Scan for the cell matching the given text and deliver its (X, Y) coordinate at center. 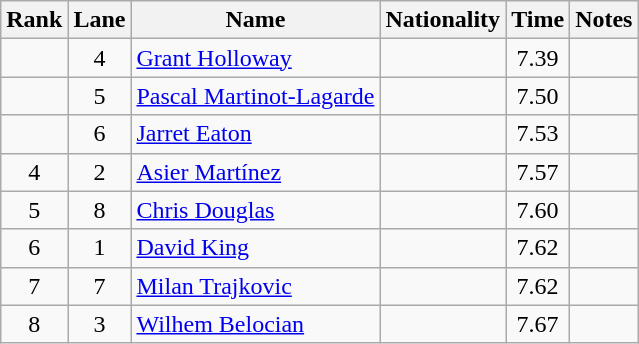
7.60 (538, 210)
7.53 (538, 134)
Grant Holloway (256, 58)
1 (100, 248)
Notes (604, 20)
7.57 (538, 172)
7.39 (538, 58)
Rank (34, 20)
Name (256, 20)
7.67 (538, 324)
7.50 (538, 96)
Nationality (443, 20)
Time (538, 20)
Asier Martínez (256, 172)
2 (100, 172)
Lane (100, 20)
3 (100, 324)
Milan Trajkovic (256, 286)
Pascal Martinot-Lagarde (256, 96)
David King (256, 248)
Jarret Eaton (256, 134)
Wilhem Belocian (256, 324)
Chris Douglas (256, 210)
